Identify which cell holds the provided text, then report its [X, Y] central coordinate. 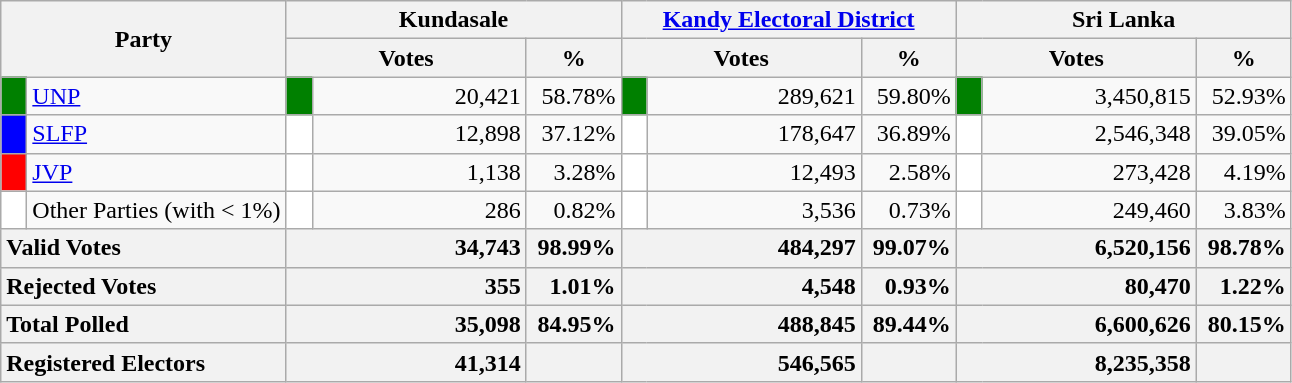
Valid Votes [144, 248]
37.12% [574, 134]
Sri Lanka [1124, 20]
59.80% [908, 96]
34,743 [406, 248]
286 [419, 210]
84.95% [574, 324]
3,536 [754, 210]
Party [144, 39]
1,138 [419, 172]
58.78% [574, 96]
0.82% [574, 210]
1.22% [1244, 286]
2,546,348 [1089, 134]
4.19% [1244, 172]
289,621 [754, 96]
484,297 [741, 248]
3.83% [1244, 210]
0.73% [908, 210]
2.58% [908, 172]
Other Parties (with < 1%) [156, 210]
178,647 [754, 134]
41,314 [406, 362]
98.78% [1244, 248]
Rejected Votes [144, 286]
Registered Electors [144, 362]
12,493 [754, 172]
39.05% [1244, 134]
99.07% [908, 248]
20,421 [419, 96]
Kundasale [454, 20]
3.28% [574, 172]
80.15% [1244, 324]
80,470 [1076, 286]
4,548 [741, 286]
249,460 [1089, 210]
35,098 [406, 324]
36.89% [908, 134]
JVP [156, 172]
98.99% [574, 248]
SLFP [156, 134]
Kandy Electoral District [788, 20]
UNP [156, 96]
52.93% [1244, 96]
0.93% [908, 286]
89.44% [908, 324]
1.01% [574, 286]
546,565 [741, 362]
6,600,626 [1076, 324]
8,235,358 [1076, 362]
273,428 [1089, 172]
6,520,156 [1076, 248]
355 [406, 286]
3,450,815 [1089, 96]
488,845 [741, 324]
Total Polled [144, 324]
12,898 [419, 134]
